Provide the (X, Y) coordinate of the cell's center where the given text is located.  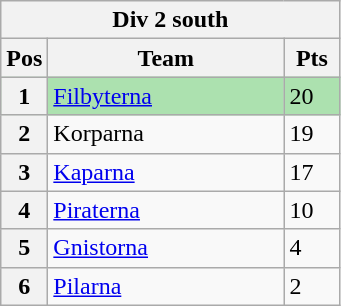
10 (312, 210)
Div 2 south (170, 20)
Pts (312, 58)
Team (166, 58)
Filbyterna (166, 96)
Pos (24, 58)
Gnistorna (166, 248)
1 (24, 96)
3 (24, 172)
5 (24, 248)
19 (312, 134)
20 (312, 96)
Pilarna (166, 286)
Kaparna (166, 172)
Korparna (166, 134)
17 (312, 172)
6 (24, 286)
Piraterna (166, 210)
